Locate the cell with the specified text and output its [x, y] center coordinate. 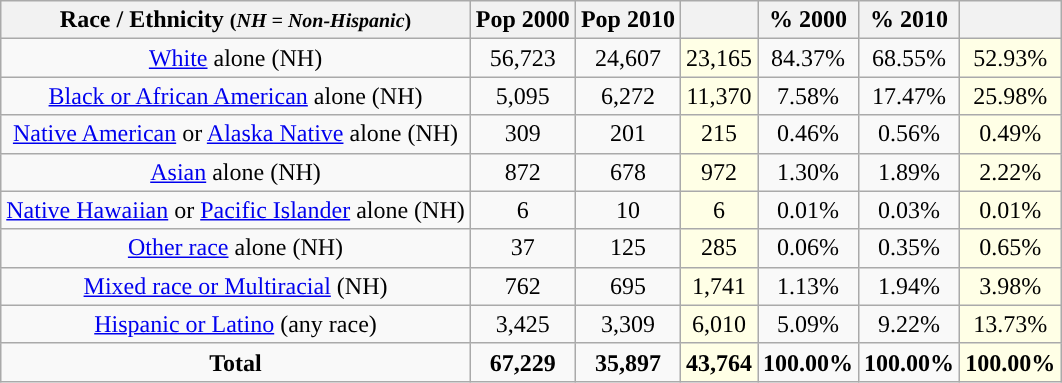
43,764 [718, 362]
Asian alone (NH) [236, 172]
56,723 [522, 58]
3.98% [1010, 286]
White alone (NH) [236, 58]
Black or African American alone (NH) [236, 96]
Pop 2000 [522, 20]
0.49% [1010, 134]
0.56% [910, 134]
201 [628, 134]
762 [522, 286]
84.37% [808, 58]
37 [522, 248]
Race / Ethnicity (NH = Non-Hispanic) [236, 20]
24,607 [628, 58]
Total [236, 362]
215 [718, 134]
5.09% [808, 324]
35,897 [628, 362]
972 [718, 172]
Native American or Alaska Native alone (NH) [236, 134]
0.65% [1010, 248]
3,309 [628, 324]
Mixed race or Multiracial (NH) [236, 286]
3,425 [522, 324]
2.22% [1010, 172]
872 [522, 172]
Native Hawaiian or Pacific Islander alone (NH) [236, 210]
7.58% [808, 96]
17.47% [910, 96]
9.22% [910, 324]
23,165 [718, 58]
68.55% [910, 58]
% 2000 [808, 20]
695 [628, 286]
1.30% [808, 172]
11,370 [718, 96]
6,010 [718, 324]
1.94% [910, 286]
1.89% [910, 172]
6,272 [628, 96]
10 [628, 210]
Hispanic or Latino (any race) [236, 324]
125 [628, 248]
52.93% [1010, 58]
0.46% [808, 134]
13.73% [1010, 324]
678 [628, 172]
Other race alone (NH) [236, 248]
25.98% [1010, 96]
Pop 2010 [628, 20]
5,095 [522, 96]
1,741 [718, 286]
0.03% [910, 210]
285 [718, 248]
67,229 [522, 362]
0.06% [808, 248]
1.13% [808, 286]
0.35% [910, 248]
% 2010 [910, 20]
309 [522, 134]
